Identify which cell holds the provided text, then report its (x, y) central coordinate. 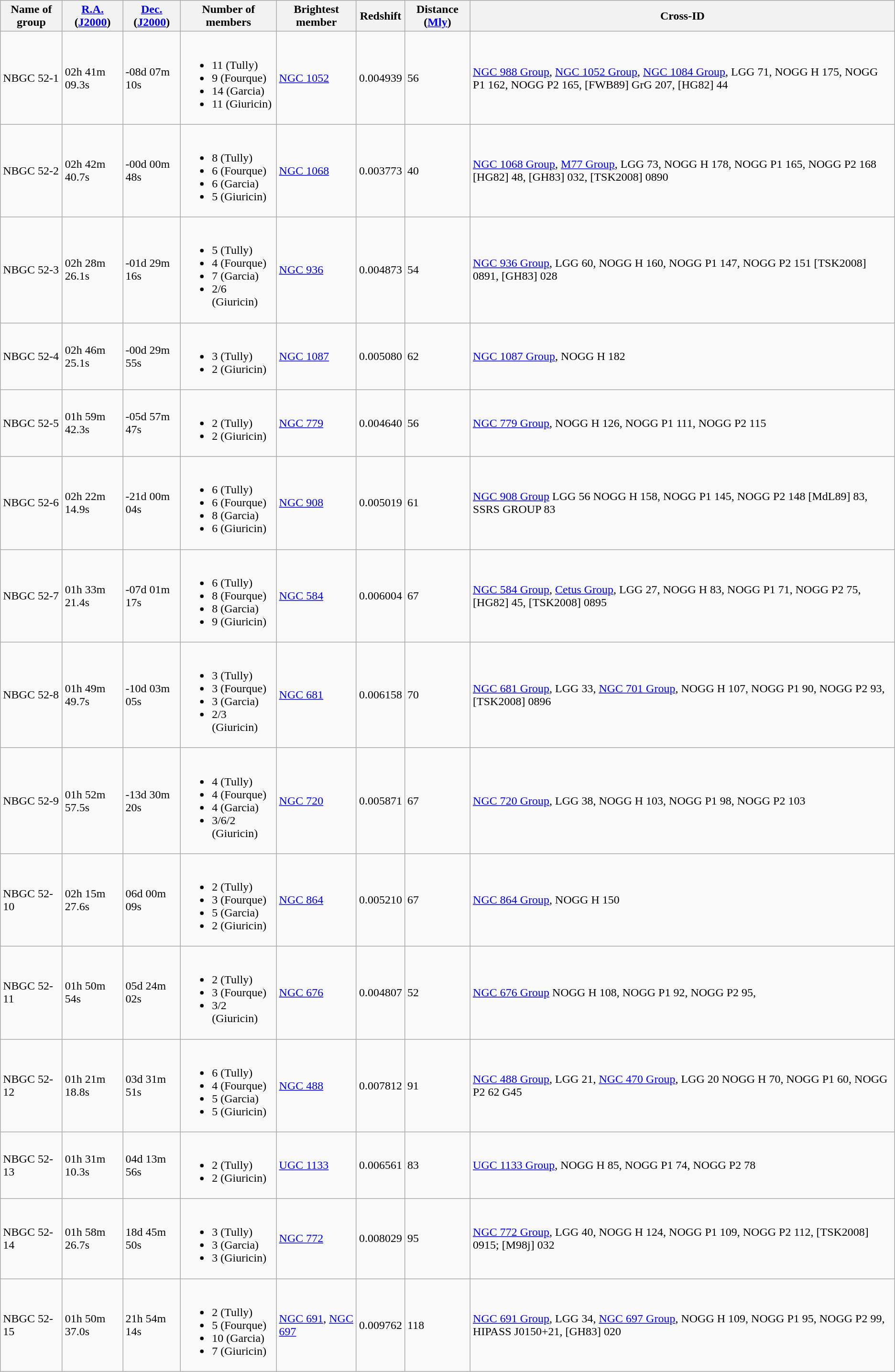
01h 21m 18.8s (93, 1086)
40 (437, 171)
NGC 681 (317, 695)
NBGC 52-6 (32, 503)
83 (437, 1165)
5 (Tully)4 (Fourque)7 (Garcia)2/6 (Giuricin) (229, 270)
05d 24m 02s (152, 992)
NGC 772 (317, 1239)
54 (437, 270)
NGC 864 (317, 900)
8 (Tully)6 (Fourque)6 (Garcia)5 (Giuricin) (229, 171)
0.004939 (381, 78)
2 (Tully)3 (Fourque)3/2 (Giuricin) (229, 992)
6 (Tully)4 (Fourque)5 (Garcia)5 (Giuricin) (229, 1086)
NGC 908 (317, 503)
NBGC 52-15 (32, 1325)
NGC 936 Group, LGG 60, NOGG H 160, NOGG P1 147, NOGG P2 151 [TSK2008] 0891, [GH83] 028 (683, 270)
0.005871 (381, 800)
NGC 488 (317, 1086)
NGC 779 (317, 423)
NGC 676 Group NOGG H 108, NOGG P1 92, NOGG P2 95, (683, 992)
-01d 29m 16s (152, 270)
NGC 864 Group, NOGG H 150 (683, 900)
NBGC 52-1 (32, 78)
4 (Tully)4 (Fourque)4 (Garcia)3/6/2 (Giuricin) (229, 800)
01h 33m 21.4s (93, 596)
01h 59m 42.3s (93, 423)
NBGC 52-12 (32, 1086)
NGC 691 Group, LGG 34, NGC 697 Group, NOGG H 109, NOGG P1 95, NOGG P2 99, HIPASS J0150+21, [GH83] 020 (683, 1325)
0.004640 (381, 423)
02h 42m 40.7s (93, 171)
0.009762 (381, 1325)
R.A. (J2000) (93, 16)
61 (437, 503)
03d 31m 51s (152, 1086)
2 (Tully)3 (Fourque)5 (Garcia)2 (Giuricin) (229, 900)
0.003773 (381, 171)
Distance (Mly) (437, 16)
118 (437, 1325)
NGC 1087 (317, 356)
6 (Tully)8 (Fourque)8 (Garcia)9 (Giuricin) (229, 596)
0.005210 (381, 900)
02h 41m 09.3s (93, 78)
Cross-ID (683, 16)
-08d 07m 10s (152, 78)
0.005019 (381, 503)
NBGC 52-2 (32, 171)
01h 50m 54s (93, 992)
Redshift (381, 16)
-13d 30m 20s (152, 800)
NGC 676 (317, 992)
11 (Tully)9 (Fourque)14 (Garcia)11 (Giuricin) (229, 78)
NBGC 52-9 (32, 800)
18d 45m 50s (152, 1239)
52 (437, 992)
0.007812 (381, 1086)
NGC 779 Group, NOGG H 126, NOGG P1 111, NOGG P2 115 (683, 423)
-10d 03m 05s (152, 695)
3 (Tully)3 (Fourque)3 (Garcia)2/3 (Giuricin) (229, 695)
NGC 936 (317, 270)
Number of members (229, 16)
NBGC 52-14 (32, 1239)
NBGC 52-3 (32, 270)
6 (Tully)6 (Fourque)8 (Garcia)6 (Giuricin) (229, 503)
91 (437, 1086)
02h 46m 25.1s (93, 356)
0.008029 (381, 1239)
3 (Tully)2 (Giuricin) (229, 356)
NGC 584 (317, 596)
NGC 488 Group, LGG 21, NGC 470 Group, LGG 20 NOGG H 70, NOGG P1 60, NOGG P2 62 G45 (683, 1086)
NGC 1068 (317, 171)
21h 54m 14s (152, 1325)
0.004873 (381, 270)
NGC 772 Group, LGG 40, NOGG H 124, NOGG P1 109, NOGG P2 112, [TSK2008] 0915; [M98j] 032 (683, 1239)
NGC 584 Group, Cetus Group, LGG 27, NOGG H 83, NOGG P1 71, NOGG P2 75, [HG82] 45, [TSK2008] 0895 (683, 596)
0.006004 (381, 596)
Brightest member (317, 16)
Name of group (32, 16)
01h 52m 57.5s (93, 800)
02h 15m 27.6s (93, 900)
NGC 988 Group, NGC 1052 Group, NGC 1084 Group, LGG 71, NOGG H 175, NOGG P1 162, NOGG P2 165, [FWB89] GrG 207, [HG82] 44 (683, 78)
06d 00m 09s (152, 900)
01h 50m 37.0s (93, 1325)
NBGC 52-11 (32, 992)
-00d 00m 48s (152, 171)
NBGC 52-13 (32, 1165)
UGC 1133 (317, 1165)
NGC 691, NGC 697 (317, 1325)
95 (437, 1239)
NGC 1052 (317, 78)
NGC 1068 Group, M77 Group, LGG 73, NOGG H 178, NOGG P1 165, NOGG P2 168 [HG82] 48, [GH83] 032, [TSK2008] 0890 (683, 171)
70 (437, 695)
02h 28m 26.1s (93, 270)
Dec. (J2000) (152, 16)
NBGC 52-8 (32, 695)
NGC 720 Group, LGG 38, NOGG H 103, NOGG P1 98, NOGG P2 103 (683, 800)
04d 13m 56s (152, 1165)
NGC 681 Group, LGG 33, NGC 701 Group, NOGG H 107, NOGG P1 90, NOGG P2 93, [TSK2008] 0896 (683, 695)
-07d 01m 17s (152, 596)
UGC 1133 Group, NOGG H 85, NOGG P1 74, NOGG P2 78 (683, 1165)
NGC 908 Group LGG 56 NOGG H 158, NOGG P1 145, NOGG P2 148 [MdL89] 83, SSRS GROUP 83 (683, 503)
-05d 57m 47s (152, 423)
-21d 00m 04s (152, 503)
2 (Tully)5 (Fourque)10 (Garcia)7 (Giuricin) (229, 1325)
NBGC 52-5 (32, 423)
02h 22m 14.9s (93, 503)
62 (437, 356)
NBGC 52-4 (32, 356)
0.004807 (381, 992)
0.006561 (381, 1165)
01h 31m 10.3s (93, 1165)
3 (Tully)3 (Garcia)3 (Giuricin) (229, 1239)
NBGC 52-7 (32, 596)
01h 49m 49.7s (93, 695)
NGC 720 (317, 800)
-00d 29m 55s (152, 356)
NGC 1087 Group, NOGG H 182 (683, 356)
0.005080 (381, 356)
0.006158 (381, 695)
NBGC 52-10 (32, 900)
01h 58m 26.7s (93, 1239)
